From the cell containing the given text, extract its center point as [x, y] coordinate. 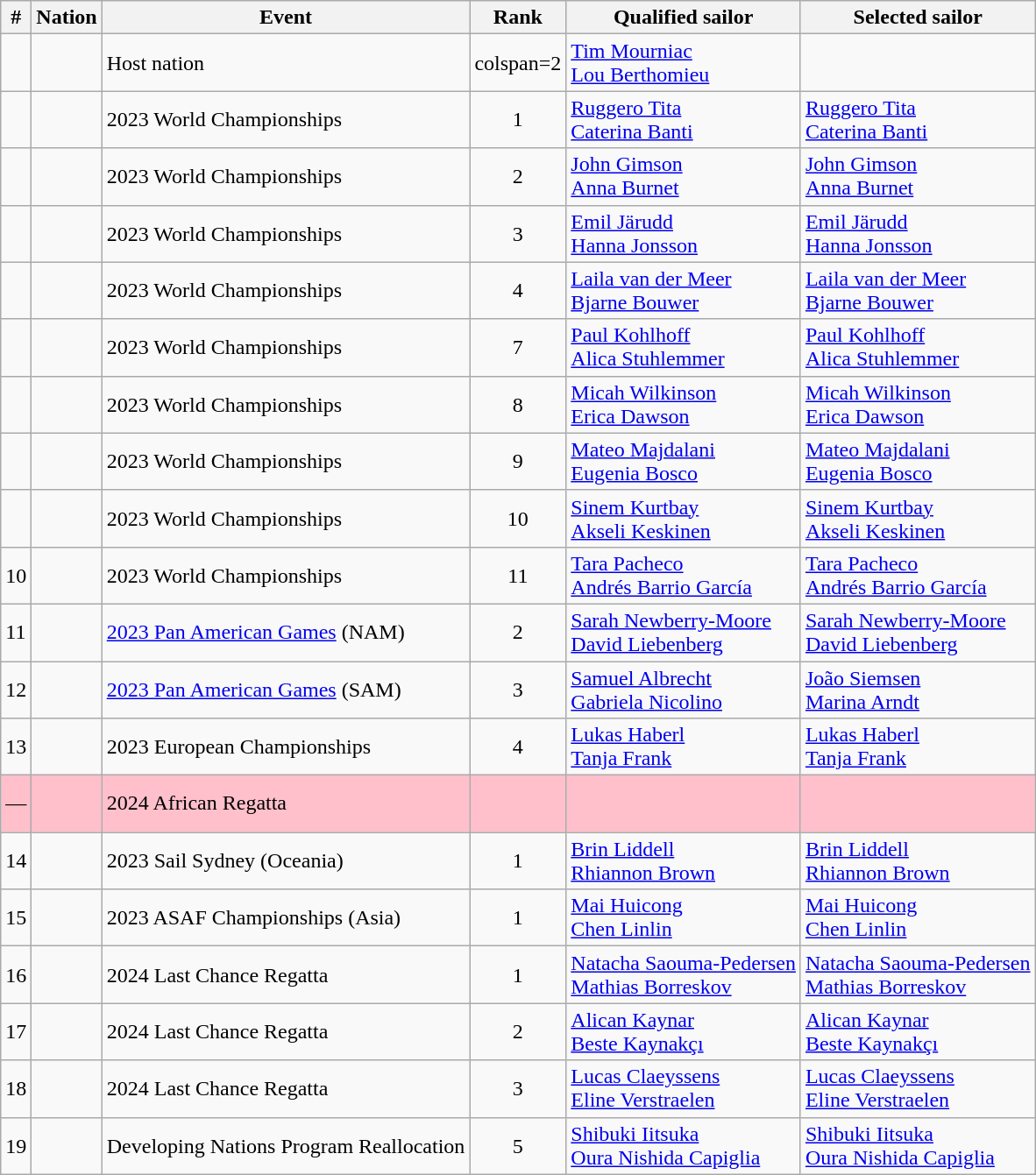
Host nation [286, 63]
2023 European Championships [286, 747]
— [16, 804]
# [16, 18]
Nation [67, 18]
Selected sailor [918, 18]
2023 Sail Sydney (Oceania) [286, 860]
15 [16, 918]
2023 Pan American Games (SAM) [286, 689]
Tim MourniacLou Berthomieu [684, 63]
16 [16, 974]
18 [16, 1088]
12 [16, 689]
Ruggero Tita Caterina Banti [684, 119]
8 [518, 405]
14 [16, 860]
19 [16, 1146]
9 [518, 461]
2024 African Regatta [286, 804]
Ruggero TitaCaterina Banti [918, 119]
João SiemsenMarina Arndt [918, 689]
13 [16, 747]
5 [518, 1146]
2023 Pan American Games (NAM) [286, 633]
colspan=2 [518, 63]
Samuel AlbrechtGabriela Nicolino [684, 689]
Event [286, 18]
Developing Nations Program Reallocation [286, 1146]
2023 ASAF Championships (Asia) [286, 918]
Rank [518, 18]
17 [16, 1032]
Qualified sailor [684, 18]
7 [518, 347]
